From the cell containing the given text, extract its center point as (X, Y) coordinate. 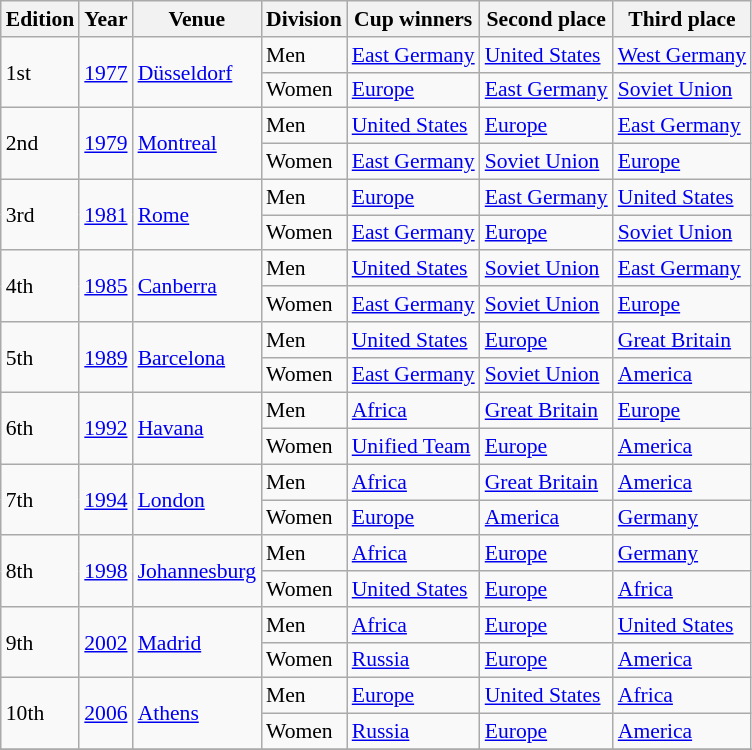
1st (40, 72)
Second place (546, 19)
Barcelona (197, 358)
6th (40, 428)
1979 (106, 144)
Johannesburg (197, 572)
Division (304, 19)
Unified Team (414, 447)
Düsseldorf (197, 72)
Havana (197, 428)
West Germany (682, 55)
Year (106, 19)
1977 (106, 72)
1992 (106, 428)
Cup winners (414, 19)
1985 (106, 286)
Edition (40, 19)
2002 (106, 642)
1989 (106, 358)
5th (40, 358)
1994 (106, 500)
3rd (40, 214)
Madrid (197, 642)
1981 (106, 214)
2nd (40, 144)
Athens (197, 714)
9th (40, 642)
Montreal (197, 144)
Third place (682, 19)
4th (40, 286)
London (197, 500)
Rome (197, 214)
2006 (106, 714)
Venue (197, 19)
10th (40, 714)
7th (40, 500)
Canberra (197, 286)
1998 (106, 572)
8th (40, 572)
